Scan for the cell matching the given text and deliver its (X, Y) coordinate at center. 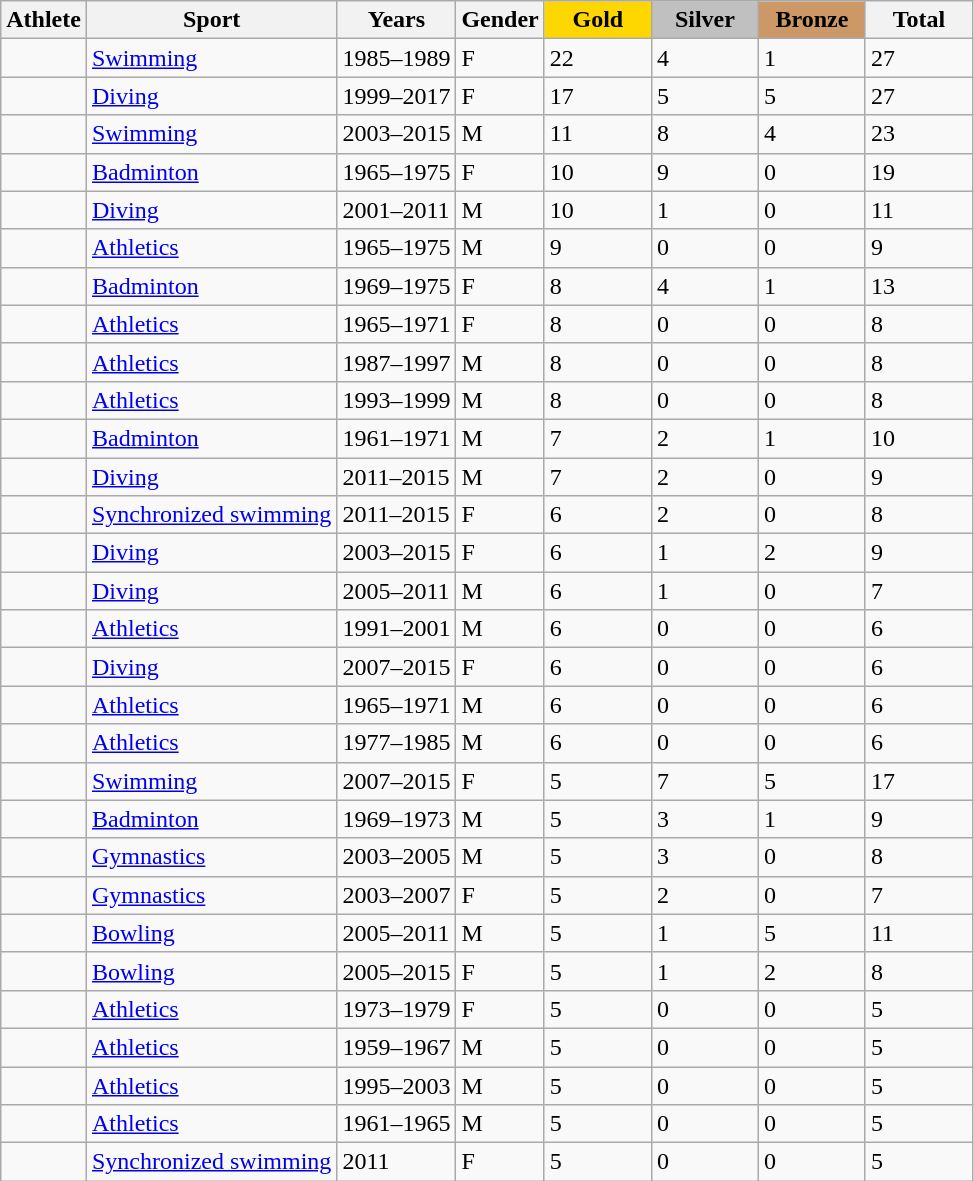
2011 (396, 1162)
19 (918, 172)
1985–1989 (396, 58)
2005–2015 (396, 971)
Gender (500, 20)
Total (918, 20)
23 (918, 134)
Athlete (44, 20)
1977–1985 (396, 743)
13 (918, 286)
1987–1997 (396, 362)
1961–1971 (396, 438)
1993–1999 (396, 400)
1999–2017 (396, 96)
2003–2005 (396, 857)
Gold (598, 20)
1969–1973 (396, 819)
1961–1965 (396, 1124)
1969–1975 (396, 286)
Silver (704, 20)
Years (396, 20)
1959–1967 (396, 1047)
1991–2001 (396, 629)
1973–1979 (396, 1009)
Bronze (812, 20)
Sport (211, 20)
1995–2003 (396, 1085)
2003–2007 (396, 895)
2001–2011 (396, 210)
22 (598, 58)
